Extract the [x, y] coordinate from the center of the cell holding the provided text.  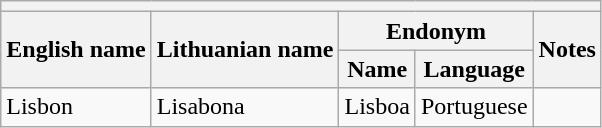
Name [377, 69]
Portuguese [474, 107]
Lisboa [377, 107]
Lithuanian name [245, 50]
Endonym [436, 31]
Lisbon [76, 107]
Notes [567, 50]
English name [76, 50]
Lisabona [245, 107]
Language [474, 69]
